For the text-containing cell, return its midpoint in [X, Y] coordinate format. 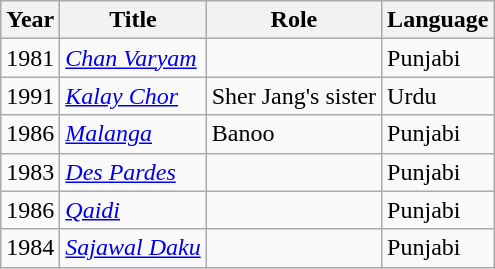
Chan Varyam [133, 58]
Language [438, 20]
Kalay Chor [133, 96]
Sajawal Daku [133, 248]
Year [30, 20]
Urdu [438, 96]
Des Pardes [133, 172]
Title [133, 20]
Malanga [133, 134]
1991 [30, 96]
1981 [30, 58]
Banoo [294, 134]
1984 [30, 248]
Role [294, 20]
1983 [30, 172]
Sher Jang's sister [294, 96]
Qaidi [133, 210]
